Identify which cell holds the provided text, then report its [x, y] central coordinate. 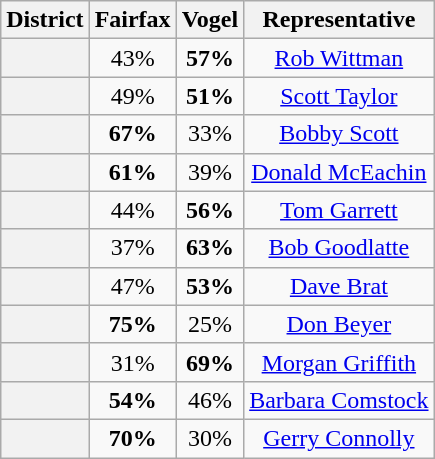
43% [132, 58]
Morgan Griffith [339, 362]
57% [210, 58]
46% [210, 400]
Fairfax [132, 20]
Tom Garrett [339, 210]
44% [132, 210]
49% [132, 96]
Scott Taylor [339, 96]
67% [132, 134]
70% [132, 438]
Donald McEachin [339, 172]
Dave Brat [339, 286]
Gerry Connolly [339, 438]
39% [210, 172]
Barbara Comstock [339, 400]
61% [132, 172]
63% [210, 248]
47% [132, 286]
37% [132, 248]
Bobby Scott [339, 134]
Don Beyer [339, 324]
Vogel [210, 20]
30% [210, 438]
69% [210, 362]
75% [132, 324]
Bob Goodlatte [339, 248]
District [45, 20]
31% [132, 362]
53% [210, 286]
54% [132, 400]
33% [210, 134]
Rob Wittman [339, 58]
Representative [339, 20]
51% [210, 96]
25% [210, 324]
56% [210, 210]
